Return [X, Y] of the center of cell containing provided text 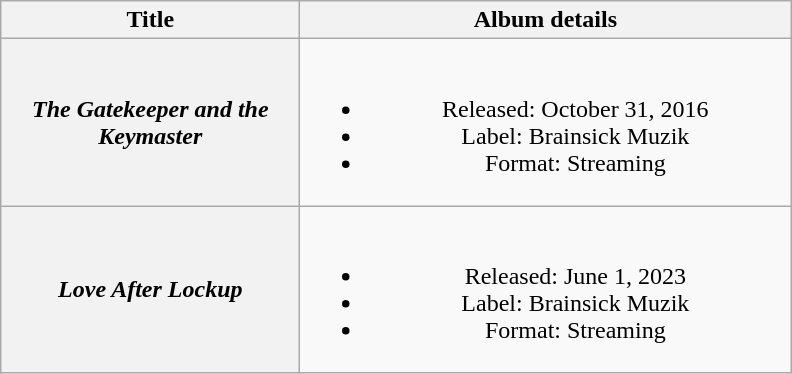
Love After Lockup [150, 290]
Released: June 1, 2023Label: Brainsick MuzikFormat: Streaming [546, 290]
Title [150, 20]
Album details [546, 20]
Released: October 31, 2016Label: Brainsick MuzikFormat: Streaming [546, 122]
The Gatekeeper and the Keymaster [150, 122]
